Output the [x, y] coordinate of the center of the cell containing the given text.  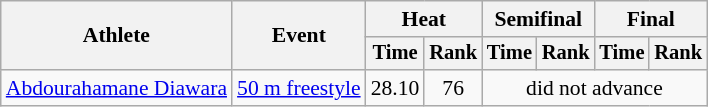
50 m freestyle [299, 88]
Heat [424, 19]
28.10 [396, 88]
Semifinal [538, 19]
did not advance [594, 88]
Event [299, 36]
Abdourahamane Diawara [116, 88]
Athlete [116, 36]
Final [650, 19]
76 [453, 88]
